Determine the [x, y] coordinate at the center of the cell enclosing the given text.  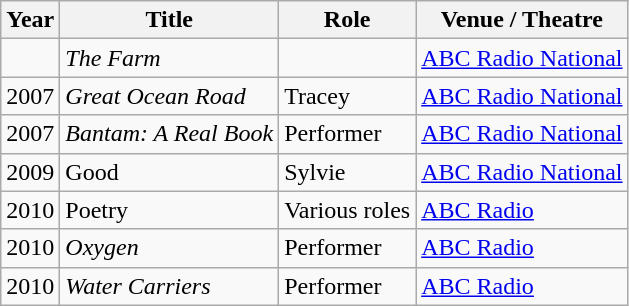
Bantam: A Real Book [170, 134]
Good [170, 172]
Sylvie [348, 172]
Year [30, 20]
Tracey [348, 96]
Role [348, 20]
Various roles [348, 210]
Venue / Theatre [522, 20]
The Farm [170, 58]
Title [170, 20]
Water Carriers [170, 286]
Oxygen [170, 248]
Poetry [170, 210]
2009 [30, 172]
Great Ocean Road [170, 96]
